For the text-containing cell, return its midpoint in (x, y) coordinate format. 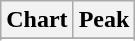
Peak (104, 20)
Chart (37, 20)
